Detect which cell encompasses the target text, then output its (x, y) center coordinate. 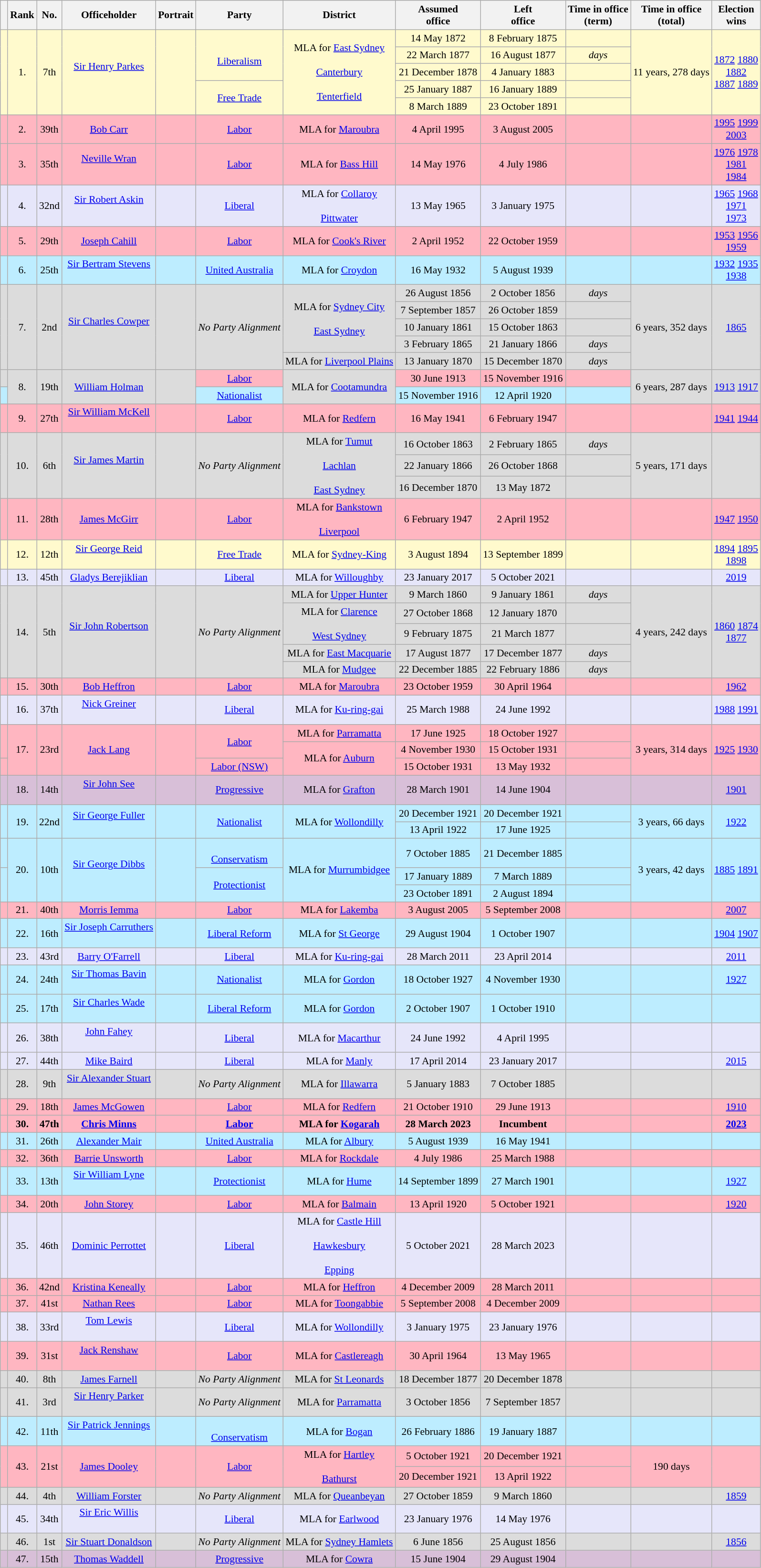
James Farnell (109, 1379)
9 January 1861 (523, 595)
13 May 1932 (523, 767)
MLA for Bogan (339, 1431)
Labor (NSW) (240, 767)
1856 (736, 1542)
21. (22, 910)
Sir Charles Cowper (109, 327)
MLA for Earlwood (339, 1519)
Electionwins (736, 15)
21 October 1910 (438, 1107)
MLA for Upper Hunter (339, 595)
39th (50, 129)
16 August 1877 (523, 55)
Sir William McKell (109, 418)
1865 (736, 327)
MLA for ClarenceWest Sydney (339, 624)
28th (50, 519)
45. (22, 1519)
MLA for Rockdale (339, 1158)
Chris Minns (109, 1124)
38th (50, 1038)
James Dooley (109, 1466)
Jack Renshaw (109, 1356)
1922 (736, 821)
3 years, 42 days (671, 870)
23rd (50, 750)
26 October 1868 (523, 466)
4th (50, 1496)
18th (50, 1107)
1894 18951898 (736, 554)
15 October 1863 (523, 327)
1885 1891 (736, 870)
9 February 1875 (438, 633)
MLA for St Leonards (339, 1379)
MLA for Queanbeyan (339, 1496)
MLA for Albury (339, 1141)
44th (50, 1061)
29th (50, 241)
16th (50, 933)
MLA for Murrumbidgee (339, 870)
Kristina Keneally (109, 1287)
MLA for Mudgee (339, 670)
3 October 1856 (438, 1402)
Sir Stuart Donaldson (109, 1542)
8th (50, 1379)
1995 19992003 (736, 129)
Officeholder (109, 15)
Sir Charles Wade (109, 1008)
15 June 1904 (438, 1559)
30. (22, 1124)
Sir George Dibbs (109, 870)
5 years, 171 days (671, 466)
8. (22, 386)
17 August 1877 (438, 653)
1941 1944 (736, 418)
21 January 1866 (523, 344)
40. (22, 1379)
43rd (50, 956)
Bob Carr (109, 129)
42nd (50, 1287)
46. (22, 1542)
35. (22, 1246)
14 September 1899 (438, 1181)
47. (22, 1559)
James McGirr (109, 519)
William Forster (109, 1496)
MLA for Illawarra (339, 1084)
5 January 1883 (438, 1084)
Liberalism (240, 55)
16 May 1932 (438, 270)
24th (50, 980)
1 October 1907 (523, 933)
18. (22, 790)
45th (50, 578)
Thomas Waddell (109, 1559)
Dominic Perrottet (109, 1246)
13 January 1870 (438, 362)
10. (22, 466)
3 years, 314 days (671, 750)
15. (22, 687)
20. (22, 870)
Sir Henry Parkes (109, 72)
20 December 1878 (523, 1379)
2 October 1907 (438, 1008)
MLA for Heffron (339, 1287)
Party (240, 15)
9th (50, 1084)
6 years, 287 days (671, 386)
MLA for East SydneyCanterburyTenterfield (339, 72)
17th (50, 1008)
22 October 1959 (523, 241)
MLA for Kogarah (339, 1124)
26th (50, 1141)
22. (22, 933)
43. (22, 1466)
3 February 1865 (438, 344)
Assumedoffice (438, 15)
3 years, 66 days (671, 821)
3rd (50, 1402)
16 October 1863 (438, 444)
13th (50, 1181)
MLA for Grafton (339, 790)
15 December 1870 (523, 362)
22 January 1866 (438, 466)
1962 (736, 687)
22nd (50, 821)
44. (22, 1496)
MLA for Sydney Hamlets (339, 1542)
MLA for Liverpool Plains (339, 362)
6 June 1856 (438, 1542)
1932 19351938 (736, 270)
13 May 1872 (523, 488)
31st (50, 1356)
38. (22, 1327)
11th (50, 1431)
James McGowen (109, 1107)
7. (22, 327)
MLA for Balmain (339, 1205)
31. (22, 1141)
12th (50, 554)
36th (50, 1158)
District (339, 15)
Sir Bertram Stevens (109, 270)
MLA for Sydney-King (339, 554)
Sir Thomas Bavin (109, 980)
8 February 1875 (523, 38)
21 December 1878 (438, 73)
17. (22, 750)
6 years, 352 days (671, 327)
MLA for Toongabbie (339, 1304)
17 January 1889 (438, 876)
32nd (50, 206)
23. (22, 956)
1947 1950 (736, 519)
4. (22, 206)
12 April 1920 (523, 395)
Barrie Unsworth (109, 1158)
MLA for East Macquarie (339, 653)
37. (22, 1304)
29. (22, 1107)
4 January 1883 (523, 73)
MLA for Croydon (339, 270)
11. (22, 519)
25 January 1887 (438, 89)
Morris Iemma (109, 910)
30 June 1913 (438, 378)
2015 (736, 1061)
MLA for Castlereagh (339, 1356)
24. (22, 980)
Incumbent (523, 1124)
1859 (736, 1496)
37th (50, 710)
Sir Robert Askin (109, 206)
Sir Eric Willis (109, 1519)
MLA for Cowra (339, 1559)
28 March 1901 (438, 790)
5th (50, 633)
Time in office(total) (671, 15)
No. (50, 15)
Sir John See (109, 790)
Mike Baird (109, 1061)
34. (22, 1205)
27 March 1901 (523, 1181)
42. (22, 1431)
15th (50, 1559)
12. (22, 554)
2007 (736, 910)
Sir Joseph Carruthers (109, 933)
1910 (736, 1107)
MLA for CollaroyPittwater (339, 206)
MLA for St George (339, 933)
Nathan Rees (109, 1304)
William Holman (109, 386)
Sir John Robertson (109, 633)
MLA for Bass Hill (339, 165)
23 October 1959 (438, 687)
MLA for Cootamundra (339, 386)
1901 (736, 790)
3. (22, 165)
Joseph Cahill (109, 241)
MLA for Sydney CityEast Sydney (339, 319)
Sir George Fuller (109, 821)
16 January 1889 (523, 89)
Bob Heffron (109, 687)
39. (22, 1356)
2019 (736, 578)
5. (22, 241)
10th (50, 870)
22 February 1886 (523, 670)
22 March 1877 (438, 55)
6th (50, 466)
1. (22, 72)
7 March 1889 (523, 876)
25. (22, 1008)
21st (50, 1466)
19 January 1887 (523, 1431)
19th (50, 386)
John Fahey (109, 1038)
2 February 1865 (523, 444)
Neville Wran (109, 165)
20th (50, 1205)
41st (50, 1304)
46th (50, 1246)
Barry O'Farrell (109, 956)
2 October 1856 (523, 293)
13 April 1920 (438, 1205)
1988 1991 (736, 710)
1976 197819811984 (736, 165)
1904 1907 (736, 933)
25th (50, 270)
MLA for Castle Hill HawkesburyEpping (339, 1246)
2nd (50, 327)
MLA for Willoughby (339, 578)
26. (22, 1038)
18 December 1877 (438, 1379)
2 August 1894 (523, 893)
Gladys Berejiklian (109, 578)
33. (22, 1181)
7th (50, 72)
14th (50, 790)
14. (22, 633)
1920 (736, 1205)
MLA for Macarthur (339, 1038)
11 years, 278 days (671, 72)
4 years, 242 days (671, 633)
Alexander Mair (109, 1141)
27. (22, 1061)
Jack Lang (109, 750)
17 April 2014 (438, 1061)
Sir Patrick Jennings (109, 1431)
1860 18741877 (736, 633)
MLA for Auburn (339, 758)
26 February 1886 (438, 1431)
34th (50, 1519)
Sir Henry Parker (109, 1402)
2. (22, 129)
13. (22, 578)
MLA for Hume (339, 1181)
40th (50, 910)
Tom Lewis (109, 1327)
Sir Alexander Stuart (109, 1084)
12 January 1870 (523, 613)
1 October 1910 (523, 1008)
27 October 1868 (438, 613)
17 December 1877 (523, 653)
MLA for Manly (339, 1061)
29 June 1913 (523, 1107)
2023 (736, 1124)
21 March 1877 (523, 633)
16 December 1870 (438, 488)
41. (22, 1402)
14 May 1872 (438, 38)
John Storey (109, 1205)
9. (22, 418)
27 October 1859 (438, 1496)
26 August 1856 (438, 293)
Sir James Martin (109, 466)
2011 (736, 956)
1st (50, 1542)
30th (50, 687)
MLA for TumutLachlanEast Sydney (339, 466)
36. (22, 1287)
3 August 1894 (438, 554)
26 October 1859 (523, 311)
1953 19561959 (736, 241)
MLA for BankstownLiverpool (339, 519)
16. (22, 710)
33rd (50, 1327)
35th (50, 165)
Time in office(term) (598, 15)
Portrait (176, 15)
1965 196819711973 (736, 206)
1925 1930 (736, 750)
Nick Greiner (109, 710)
MLA for Lakemba (339, 910)
10 January 1861 (438, 327)
19. (22, 821)
13 September 1899 (523, 554)
14 June 1904 (523, 790)
Sir William Lyne (109, 1181)
MLA for HartleyBathurst (339, 1466)
6. (22, 270)
MLA for Cook's River (339, 241)
27th (50, 418)
1913 1917 (736, 386)
25 August 1856 (523, 1542)
8 March 1889 (438, 106)
23 April 2014 (523, 956)
28. (22, 1084)
Sir George Reid (109, 554)
Rank (22, 15)
21 December 1885 (523, 853)
22 December 1885 (438, 670)
190 days (671, 1466)
32. (22, 1158)
Leftoffice (523, 15)
1872 188018821887 1889 (736, 72)
47th (50, 1124)
